Return the [x, y] coordinate for the center point of the cell that contains the specified text.  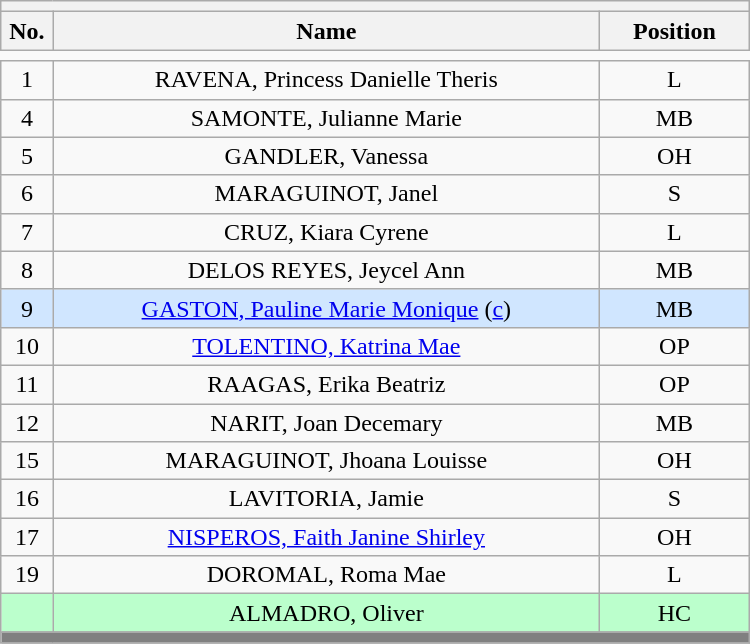
MARAGUINOT, Jhoana Louisse [326, 461]
CRUZ, Kiara Cyrene [326, 232]
8 [27, 270]
11 [27, 384]
1 [27, 80]
5 [27, 156]
No. [27, 31]
ALMADRO, Oliver [326, 613]
NARIT, Joan Decemary [326, 423]
DELOS REYES, Jeycel Ann [326, 270]
TOLENTINO, Katrina Mae [326, 346]
Position [675, 31]
7 [27, 232]
DOROMAL, Roma Mae [326, 575]
15 [27, 461]
10 [27, 346]
19 [27, 575]
GANDLER, Vanessa [326, 156]
16 [27, 499]
GASTON, Pauline Marie Monique (c) [326, 308]
4 [27, 118]
HC [675, 613]
RAVENA, Princess Danielle Theris [326, 80]
6 [27, 194]
NISPEROS, Faith Janine Shirley [326, 537]
RAAGAS, Erika Beatriz [326, 384]
Name [326, 31]
LAVITORIA, Jamie [326, 499]
SAMONTE, Julianne Marie [326, 118]
MARAGUINOT, Janel [326, 194]
12 [27, 423]
17 [27, 537]
9 [27, 308]
